Extract the (X, Y) coordinate from the center of the cell holding the provided text.  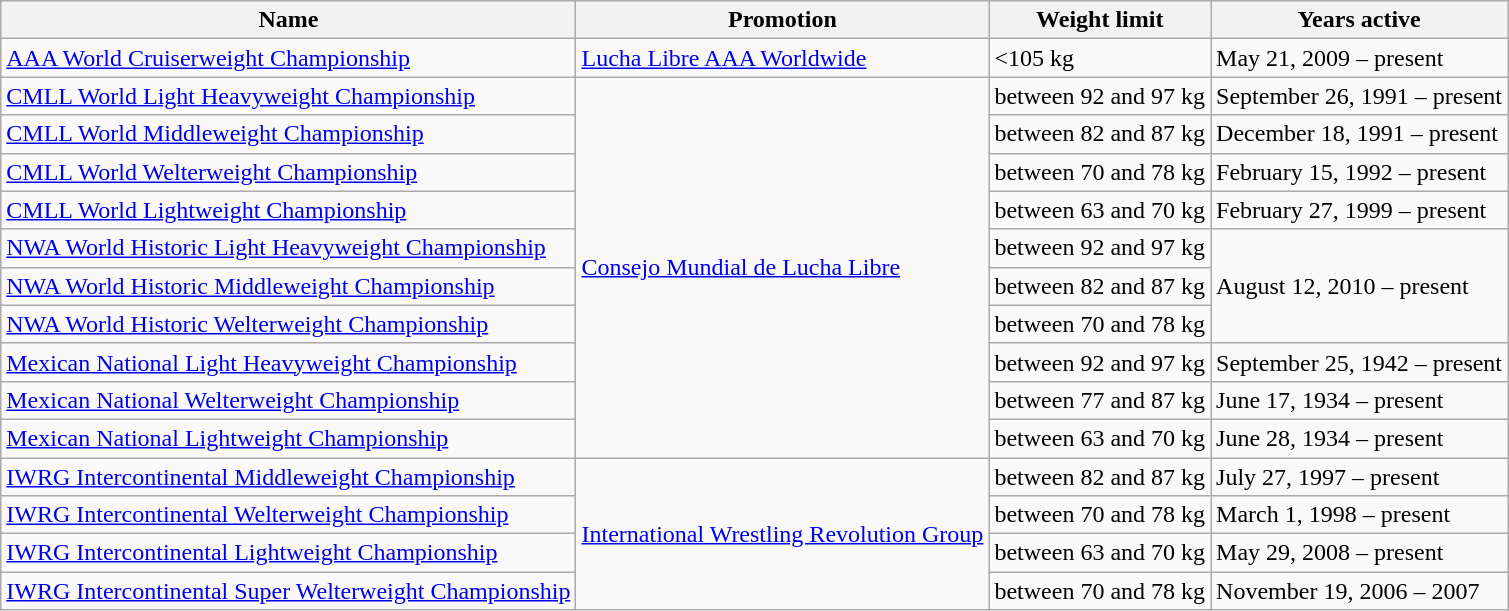
between 77 and 87 kg (1100, 400)
February 15, 1992 – present (1360, 172)
May 21, 2009 – present (1360, 58)
NWA World Historic Light Heavyweight Championship (288, 248)
Mexican National Welterweight Championship (288, 400)
Weight limit (1100, 20)
Consejo Mundial de Lucha Libre (782, 268)
NWA World Historic Middleweight Championship (288, 286)
IWRG Intercontinental Welterweight Championship (288, 515)
International Wrestling Revolution Group (782, 534)
September 26, 1991 – present (1360, 96)
November 19, 2006 – 2007 (1360, 591)
CMLL World Light Heavyweight Championship (288, 96)
Promotion (782, 20)
February 27, 1999 – present (1360, 210)
Mexican National Lightweight Championship (288, 438)
August 12, 2010 – present (1360, 286)
CMLL World Lightweight Championship (288, 210)
June 17, 1934 – present (1360, 400)
May 29, 2008 – present (1360, 553)
July 27, 1997 – present (1360, 477)
Name (288, 20)
December 18, 1991 – present (1360, 134)
IWRG Intercontinental Super Welterweight Championship (288, 591)
AAA World Cruiserweight Championship (288, 58)
March 1, 1998 – present (1360, 515)
Mexican National Light Heavyweight Championship (288, 362)
Lucha Libre AAA Worldwide (782, 58)
September 25, 1942 – present (1360, 362)
Years active (1360, 20)
IWRG Intercontinental Middleweight Championship (288, 477)
June 28, 1934 – present (1360, 438)
IWRG Intercontinental Lightweight Championship (288, 553)
NWA World Historic Welterweight Championship (288, 324)
CMLL World Welterweight Championship (288, 172)
CMLL World Middleweight Championship (288, 134)
<105 kg (1100, 58)
